Return the (X, Y) coordinate for the center point of the cell that contains the specified text.  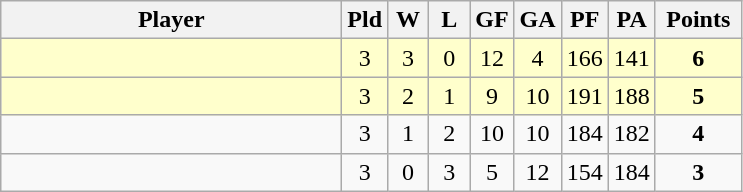
L (450, 20)
154 (584, 172)
188 (632, 96)
PA (632, 20)
191 (584, 96)
W (408, 20)
9 (492, 96)
182 (632, 134)
Points (698, 20)
Player (172, 20)
141 (632, 58)
PF (584, 20)
GF (492, 20)
Pld (365, 20)
GA (538, 20)
166 (584, 58)
6 (698, 58)
